Extract the [X, Y] coordinate from the center of the cell holding the provided text.  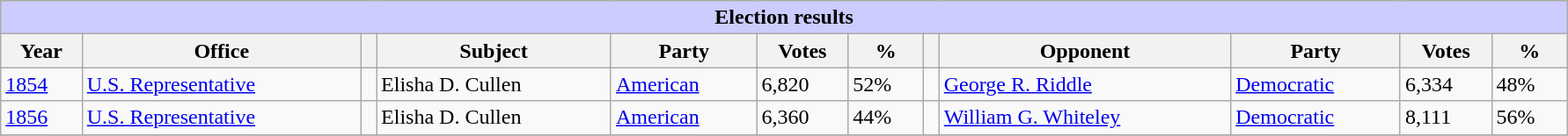
56% [1529, 118]
6,820 [802, 84]
Office [222, 51]
1854 [42, 84]
Subject [495, 51]
Year [42, 51]
6,360 [802, 118]
Opponent [1085, 51]
48% [1529, 84]
George R. Riddle [1085, 84]
6,334 [1446, 84]
1856 [42, 118]
Election results [785, 18]
44% [886, 118]
8,111 [1446, 118]
William G. Whiteley [1085, 118]
52% [886, 84]
